For the text-containing cell, return its midpoint in [x, y] coordinate format. 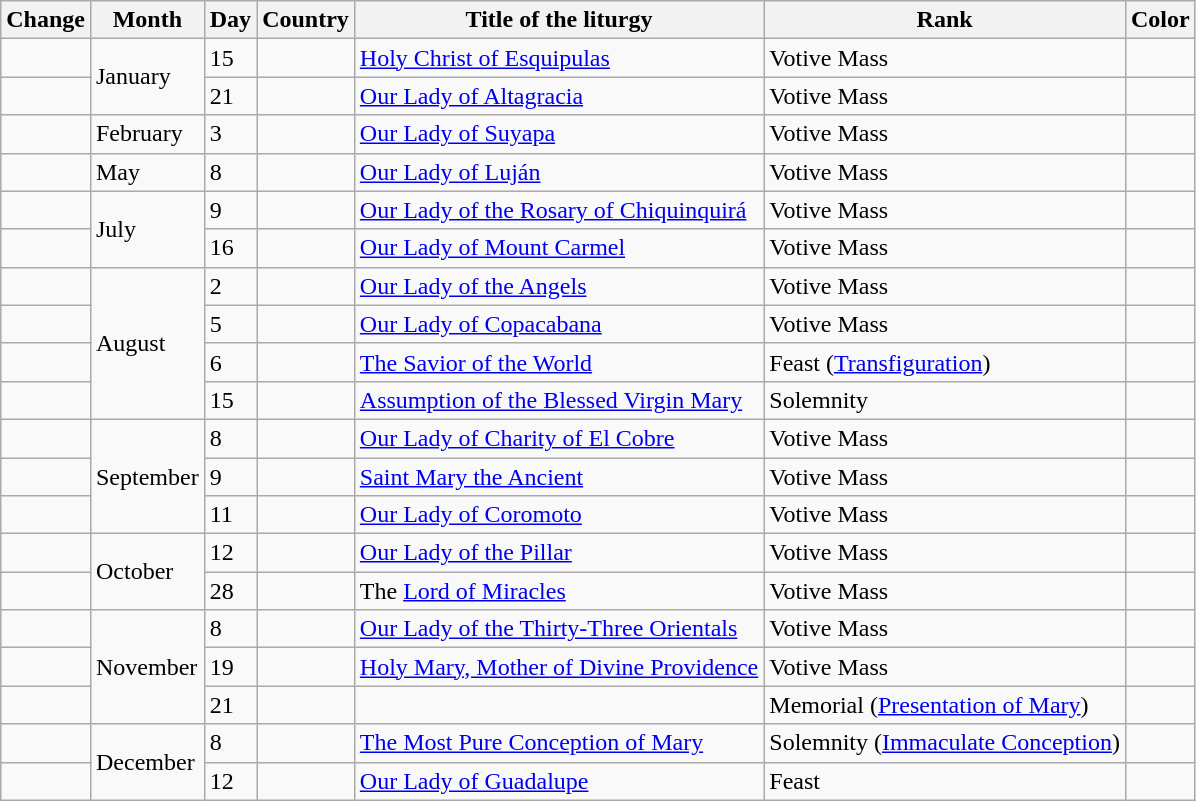
December [147, 762]
5 [230, 324]
28 [230, 591]
Memorial (Presentation of Mary) [945, 705]
16 [230, 248]
Title of the liturgy [558, 20]
Country [306, 20]
6 [230, 362]
Our Lady of Guadalupe [558, 781]
Our Lady of the Pillar [558, 553]
Our Lady of the Rosary of Chiquinquirá [558, 210]
Our Lady of the Thirty-Three Orientals [558, 629]
August [147, 343]
2 [230, 286]
Our Lady of Charity of El Cobre [558, 438]
Color [1160, 20]
Solemnity [945, 400]
The Most Pure Conception of Mary [558, 743]
Saint Mary the Ancient [558, 477]
Feast [945, 781]
Our Lady of Luján [558, 172]
Our Lady of the Angels [558, 286]
The Savior of the World [558, 362]
Month [147, 20]
May [147, 172]
July [147, 229]
3 [230, 134]
Solemnity (Immaculate Conception) [945, 743]
Our Lady of Altagracia [558, 96]
Rank [945, 20]
September [147, 476]
Feast (Transfiguration) [945, 362]
October [147, 572]
February [147, 134]
Our Lady of Mount Carmel [558, 248]
The Lord of Miracles [558, 591]
Holy Mary, Mother of Divine Providence [558, 667]
Our Lady of Copacabana [558, 324]
Our Lady of Coromoto [558, 515]
Day [230, 20]
January [147, 77]
Holy Christ of Esquipulas [558, 58]
11 [230, 515]
Our Lady of Suyapa [558, 134]
November [147, 667]
Assumption of the Blessed Virgin Mary [558, 400]
Change [46, 20]
19 [230, 667]
